Locate the cell with the specified text and output its [x, y] center coordinate. 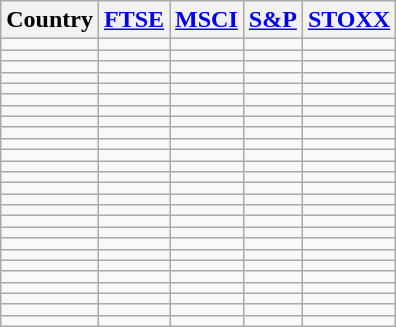
MSCI [207, 20]
Country [50, 20]
S&P [272, 20]
FTSE [134, 20]
STOXX [348, 20]
